Search for the cell housing the specified text and yield its (x, y) center coordinate. 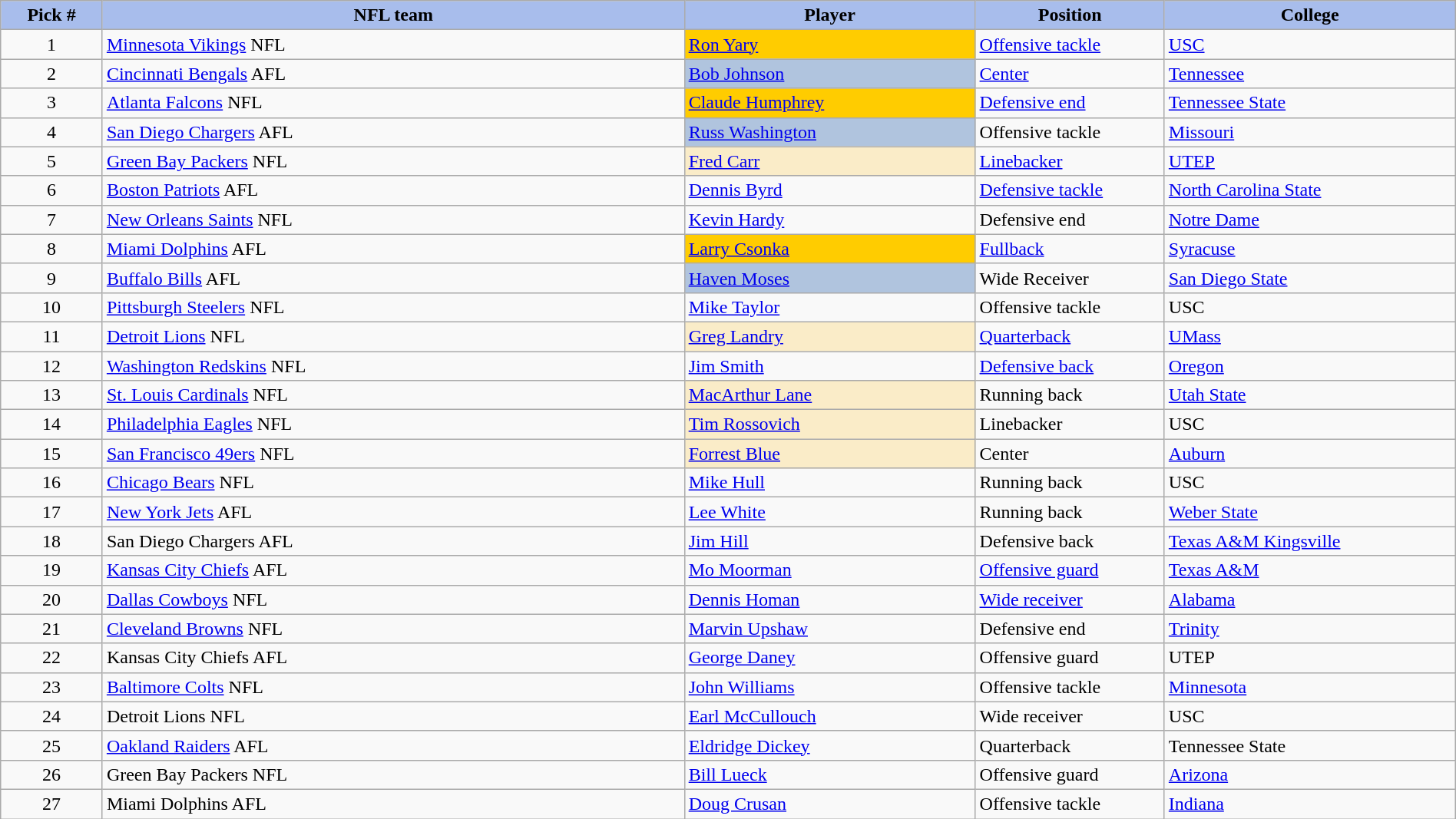
Forrest Blue (829, 454)
North Carolina State (1310, 190)
Bill Lueck (829, 774)
27 (52, 804)
6 (52, 190)
Utah State (1310, 395)
26 (52, 774)
25 (52, 745)
20 (52, 599)
Arizona (1310, 774)
Dennis Homan (829, 599)
New Orleans Saints NFL (393, 220)
Earl McCullouch (829, 716)
Minnesota (1310, 687)
24 (52, 716)
John Williams (829, 687)
Greg Landry (829, 336)
Dallas Cowboys NFL (393, 599)
Bob Johnson (829, 74)
Mike Hull (829, 483)
Missouri (1310, 132)
14 (52, 424)
Chicago Bears NFL (393, 483)
Boston Patriots AFL (393, 190)
Atlanta Falcons NFL (393, 103)
15 (52, 454)
7 (52, 220)
Jim Hill (829, 541)
18 (52, 541)
Pittsburgh Steelers NFL (393, 307)
Wide Receiver (1070, 278)
Trinity (1310, 629)
Haven Moses (829, 278)
Cincinnati Bengals AFL (393, 74)
San Diego State (1310, 278)
Alabama (1310, 599)
23 (52, 687)
Texas A&M (1310, 570)
16 (52, 483)
9 (52, 278)
Auburn (1310, 454)
Kevin Hardy (829, 220)
MacArthur Lane (829, 395)
8 (52, 249)
Tim Rossovich (829, 424)
Russ Washington (829, 132)
22 (52, 658)
Indiana (1310, 804)
21 (52, 629)
13 (52, 395)
Weber State (1310, 512)
3 (52, 103)
Notre Dame (1310, 220)
Baltimore Colts NFL (393, 687)
Mike Taylor (829, 307)
St. Louis Cardinals NFL (393, 395)
Defensive tackle (1070, 190)
Mo Moorman (829, 570)
Position (1070, 15)
Fred Carr (829, 161)
Texas A&M Kingsville (1310, 541)
Ron Yary (829, 45)
12 (52, 366)
Syracuse (1310, 249)
19 (52, 570)
10 (52, 307)
4 (52, 132)
Philadelphia Eagles NFL (393, 424)
Marvin Upshaw (829, 629)
Jim Smith (829, 366)
NFL team (393, 15)
Tennessee (1310, 74)
Dennis Byrd (829, 190)
5 (52, 161)
Larry Csonka (829, 249)
George Daney (829, 658)
Lee White (829, 512)
17 (52, 512)
Minnesota Vikings NFL (393, 45)
Pick # (52, 15)
Buffalo Bills AFL (393, 278)
Oregon (1310, 366)
Fullback (1070, 249)
Washington Redskins NFL (393, 366)
Doug Crusan (829, 804)
1 (52, 45)
College (1310, 15)
Player (829, 15)
Cleveland Browns NFL (393, 629)
San Francisco 49ers NFL (393, 454)
UMass (1310, 336)
New York Jets AFL (393, 512)
11 (52, 336)
Claude Humphrey (829, 103)
Oakland Raiders AFL (393, 745)
2 (52, 74)
Eldridge Dickey (829, 745)
